Provide the (X, Y) coordinate of the cell's center where the given text is located.  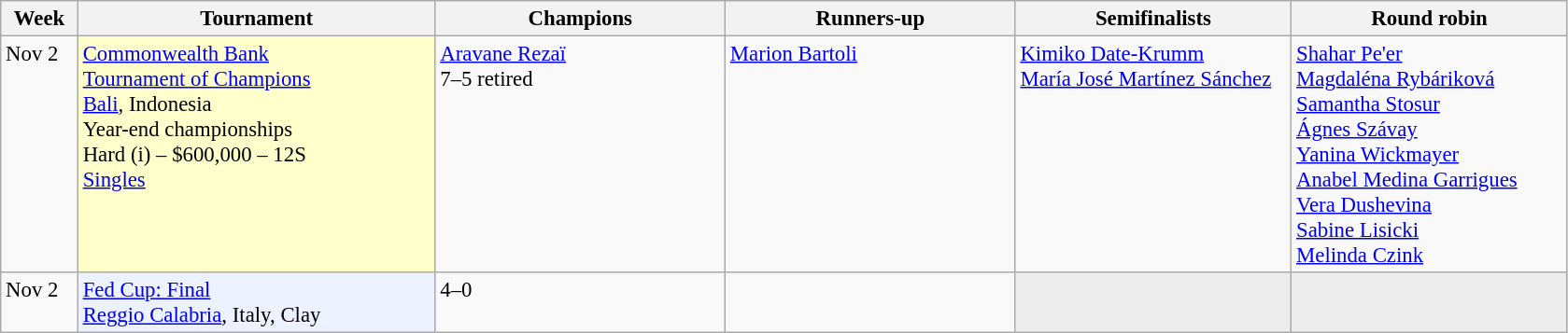
Aravane Rezaï 7–5 retired (581, 155)
Week (39, 19)
Semifinalists (1153, 19)
Tournament (256, 19)
Runners-up (870, 19)
Champions (581, 19)
Shahar Pe'er Magdaléna Rybáriková Samantha Stosur Ágnes Szávay Yanina Wickmayer Anabel Medina Garrigues Vera Dushevina Sabine Lisicki Melinda Czink (1430, 155)
Commonwealth BankTournament of Champions Bali, IndonesiaYear-end championshipsHard (i) – $600,000 – 12SSingles (256, 155)
Round robin (1430, 19)
4–0 (581, 302)
Kimiko Date-Krumm María José Martínez Sánchez (1153, 155)
Marion Bartoli (870, 155)
Fed Cup: Final Reggio Calabria, Italy, Clay (256, 302)
